Output the (x, y) coordinate of the center of the cell containing the given text.  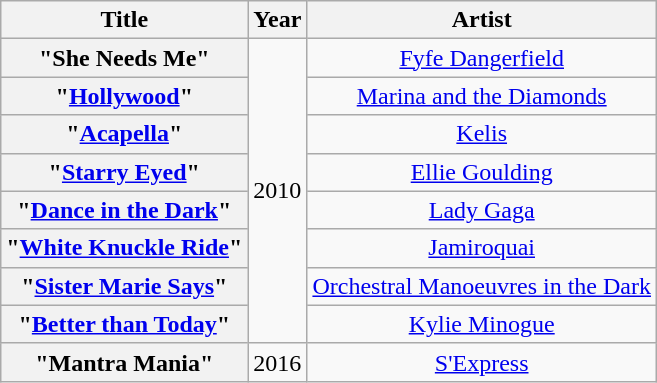
"Dance in the Dark" (124, 210)
2016 (278, 362)
Year (278, 20)
Title (124, 20)
"Hollywood" (124, 96)
S'Express (482, 362)
Kylie Minogue (482, 324)
Marina and the Diamonds (482, 96)
2010 (278, 191)
Ellie Goulding (482, 172)
Orchestral Manoeuvres in the Dark (482, 286)
"She Needs Me" (124, 58)
Lady Gaga (482, 210)
"Sister Marie Says" (124, 286)
Kelis (482, 134)
"White Knuckle Ride" (124, 248)
Artist (482, 20)
Fyfe Dangerfield (482, 58)
"Starry Eyed" (124, 172)
Jamiroquai (482, 248)
"Mantra Mania" (124, 362)
"Acapella" (124, 134)
"Better than Today" (124, 324)
